Return (x, y) of the center of cell containing provided text 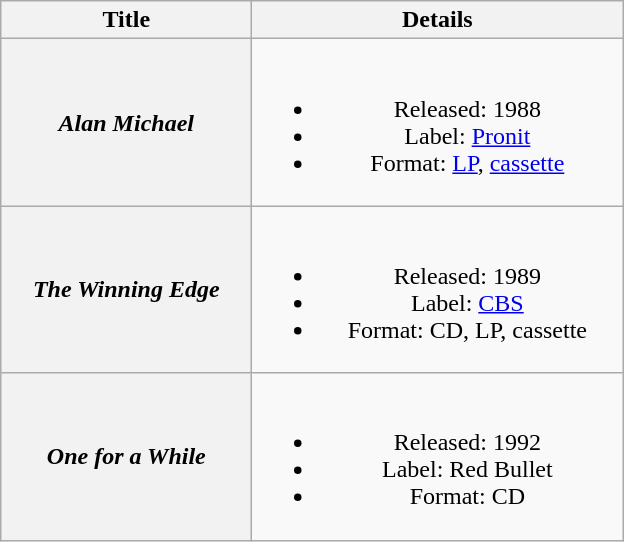
Title (126, 20)
The Winning Edge (126, 290)
Released: 1988Label: PronitFormat: LP, cassette (438, 122)
Alan Michael (126, 122)
Details (438, 20)
Released: 1992Label: Red BulletFormat: CD (438, 456)
Released: 1989Label: CBSFormat: CD, LP, cassette (438, 290)
One for a While (126, 456)
